Provide the (x, y) coordinate of the cell's center where the given text is located.  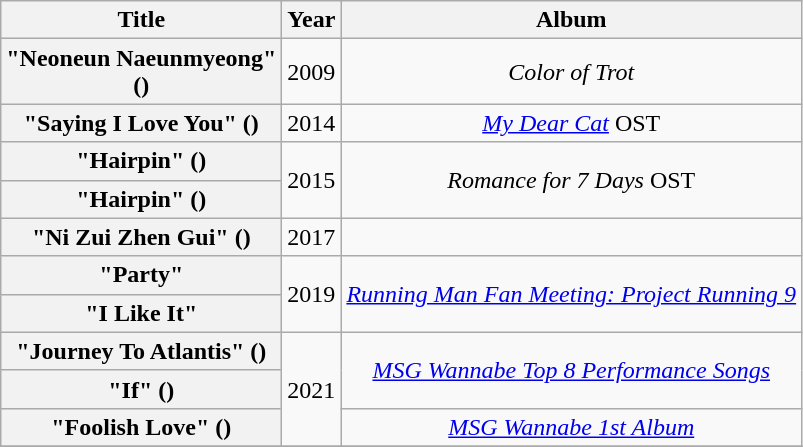
My Dear Cat OST (572, 123)
"Neoneun Naeunmyeong"() (142, 72)
"Ni Zui Zhen Gui" () (142, 237)
"Foolish Love" () (142, 427)
2019 (312, 294)
"Party" (142, 275)
MSG Wannabe 1st Album (572, 427)
2017 (312, 237)
MSG Wannabe Top 8 Performance Songs (572, 370)
Romance for 7 Days OST (572, 180)
Album (572, 20)
Title (142, 20)
2015 (312, 180)
"Saying I Love You" () (142, 123)
"Journey To Atlantis" () (142, 351)
"If" () (142, 389)
2014 (312, 123)
2009 (312, 72)
"I Like It" (142, 313)
Color of Trot (572, 72)
Year (312, 20)
2021 (312, 389)
Running Man Fan Meeting: Project Running 9 (572, 294)
